Identify which cell holds the provided text, then report its (x, y) central coordinate. 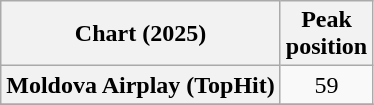
Chart (2025) (141, 34)
Peakposition (326, 34)
Moldova Airplay (TopHit) (141, 85)
59 (326, 85)
